Pinpoint the cell where the given text exists, returning its (X, Y) midpoint coordinate. 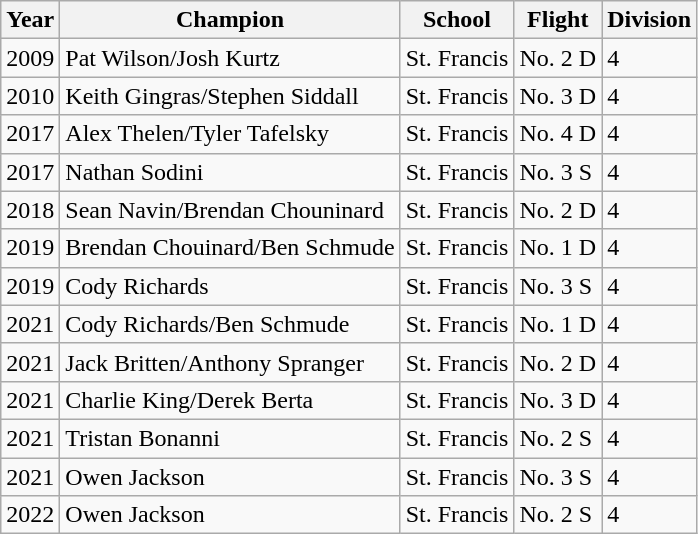
Jack Britten/Anthony Spranger (230, 362)
2022 (30, 515)
Division (650, 20)
Charlie King/Derek Berta (230, 400)
Sean Navin/Brendan Chouninard (230, 210)
Brendan Chouinard/Ben Schmude (230, 248)
School (457, 20)
2010 (30, 96)
Cody Richards (230, 286)
2018 (30, 210)
2009 (30, 58)
No. 4 D (558, 134)
Year (30, 20)
Alex Thelen/Tyler Tafelsky (230, 134)
Champion (230, 20)
Flight (558, 20)
Tristan Bonanni (230, 438)
Pat Wilson/Josh Kurtz (230, 58)
Keith Gingras/Stephen Siddall (230, 96)
Nathan Sodini (230, 172)
Cody Richards/Ben Schmude (230, 324)
